Search for the cell housing the specified text and yield its [x, y] center coordinate. 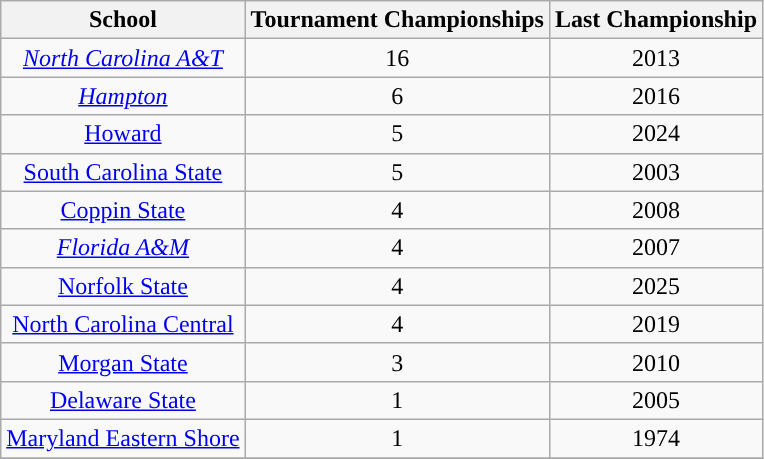
Last Championship [656, 20]
Tournament Championships [397, 20]
16 [397, 58]
2005 [656, 400]
6 [397, 96]
North Carolina Central [123, 324]
1974 [656, 438]
Maryland Eastern Shore [123, 438]
Coppin State [123, 210]
South Carolina State [123, 172]
North Carolina A&T [123, 58]
2003 [656, 172]
Morgan State [123, 362]
Hampton [123, 96]
Norfolk State [123, 286]
2025 [656, 286]
2010 [656, 362]
Howard [123, 134]
2016 [656, 96]
3 [397, 362]
2007 [656, 248]
Delaware State [123, 400]
School [123, 20]
2013 [656, 58]
Florida A&M [123, 248]
2024 [656, 134]
2019 [656, 324]
2008 [656, 210]
